Locate the cell with the specified text and output its (X, Y) center coordinate. 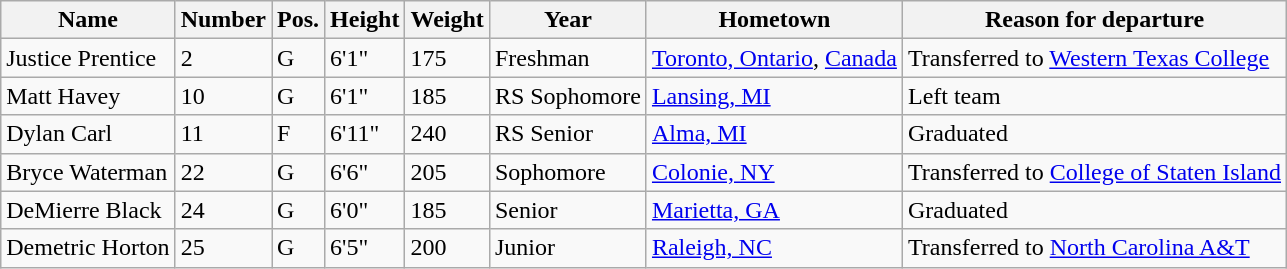
11 (223, 134)
Transferred to North Carolina A&T (1094, 248)
Sophomore (568, 172)
Pos. (298, 20)
Freshman (568, 58)
RS Senior (568, 134)
6'11" (365, 134)
Weight (447, 20)
25 (223, 248)
F (298, 134)
Year (568, 20)
Justice Prentice (88, 58)
Left team (1094, 96)
Colonie, NY (774, 172)
200 (447, 248)
6'6" (365, 172)
Junior (568, 248)
10 (223, 96)
24 (223, 210)
6'0" (365, 210)
Transferred to College of Staten Island (1094, 172)
Transferred to Western Texas College (1094, 58)
Matt Havey (88, 96)
Reason for departure (1094, 20)
6'5" (365, 248)
Hometown (774, 20)
Number (223, 20)
Bryce Waterman (88, 172)
Lansing, MI (774, 96)
Name (88, 20)
Senior (568, 210)
DeMierre Black (88, 210)
Toronto, Ontario, Canada (774, 58)
Marietta, GA (774, 210)
240 (447, 134)
205 (447, 172)
175 (447, 58)
Demetric Horton (88, 248)
RS Sophomore (568, 96)
22 (223, 172)
Dylan Carl (88, 134)
Height (365, 20)
2 (223, 58)
Alma, MI (774, 134)
Raleigh, NC (774, 248)
